Return the [X, Y] coordinate for the center point of the cell that contains the specified text.  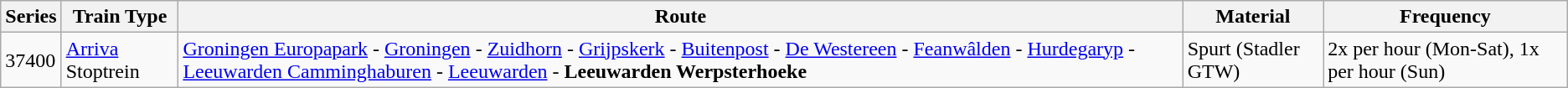
Frequency [1446, 17]
Material [1253, 17]
Train Type [120, 17]
Arriva Stoptrein [120, 60]
Series [31, 17]
37400 [31, 60]
Spurt (Stadler GTW) [1253, 60]
Route [680, 17]
2x per hour (Mon-Sat), 1x per hour (Sun) [1446, 60]
